From the cell containing the given text, extract its center point as [X, Y] coordinate. 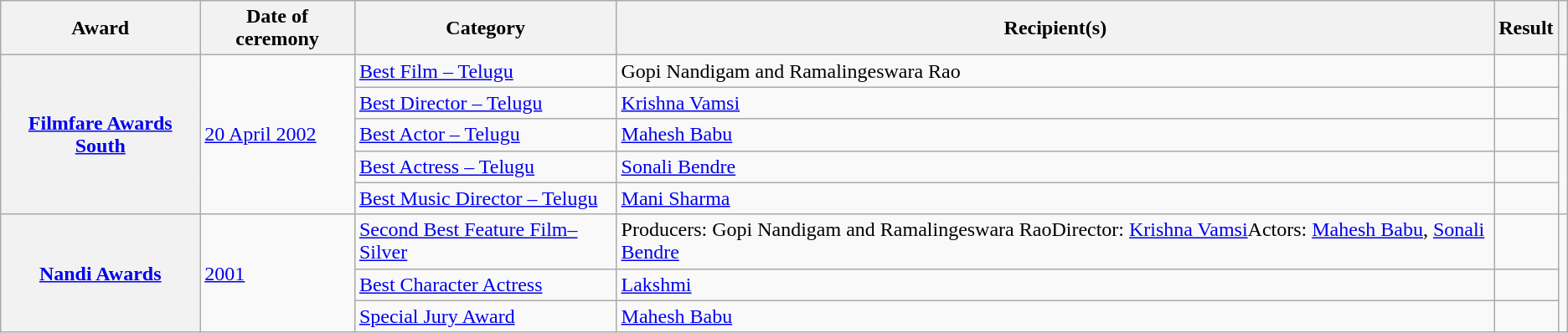
Best Actor – Telugu [486, 135]
Second Best Feature Film–Silver [486, 241]
20 April 2002 [278, 135]
Gopi Nandigam and Ramalingeswara Rao [1055, 71]
Sonali Bendre [1055, 166]
Mani Sharma [1055, 198]
Nandi Awards [101, 273]
Best Actress – Telugu [486, 166]
Krishna Vamsi [1055, 103]
2001 [278, 273]
Category [486, 28]
Best Director – Telugu [486, 103]
Lakshmi [1055, 284]
Filmfare Awards South [101, 135]
Best Character Actress [486, 284]
Result [1526, 28]
Recipient(s) [1055, 28]
Special Jury Award [486, 316]
Best Film – Telugu [486, 71]
Date of ceremony [278, 28]
Producers: Gopi Nandigam and Ramalingeswara RaoDirector: Krishna VamsiActors: Mahesh Babu, Sonali Bendre [1055, 241]
Award [101, 28]
Best Music Director – Telugu [486, 198]
